Find where the given text appears and provide that cell's center as [X, Y] coordinate. 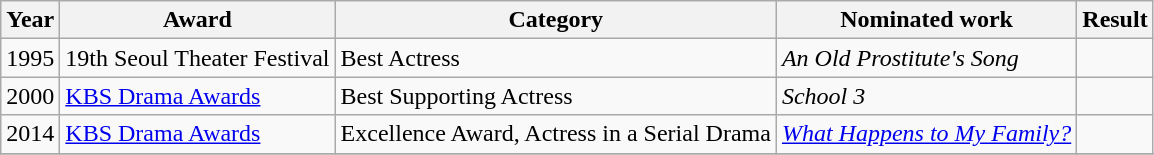
Year [30, 20]
An Old Prostitute's Song [926, 58]
Result [1115, 20]
2014 [30, 134]
19th Seoul Theater Festival [198, 58]
Category [556, 20]
Best Supporting Actress [556, 96]
1995 [30, 58]
Award [198, 20]
2000 [30, 96]
School 3 [926, 96]
Nominated work [926, 20]
What Happens to My Family? [926, 134]
Excellence Award, Actress in a Serial Drama [556, 134]
Best Actress [556, 58]
